Provide the (X, Y) coordinate of the cell's center where the given text is located.  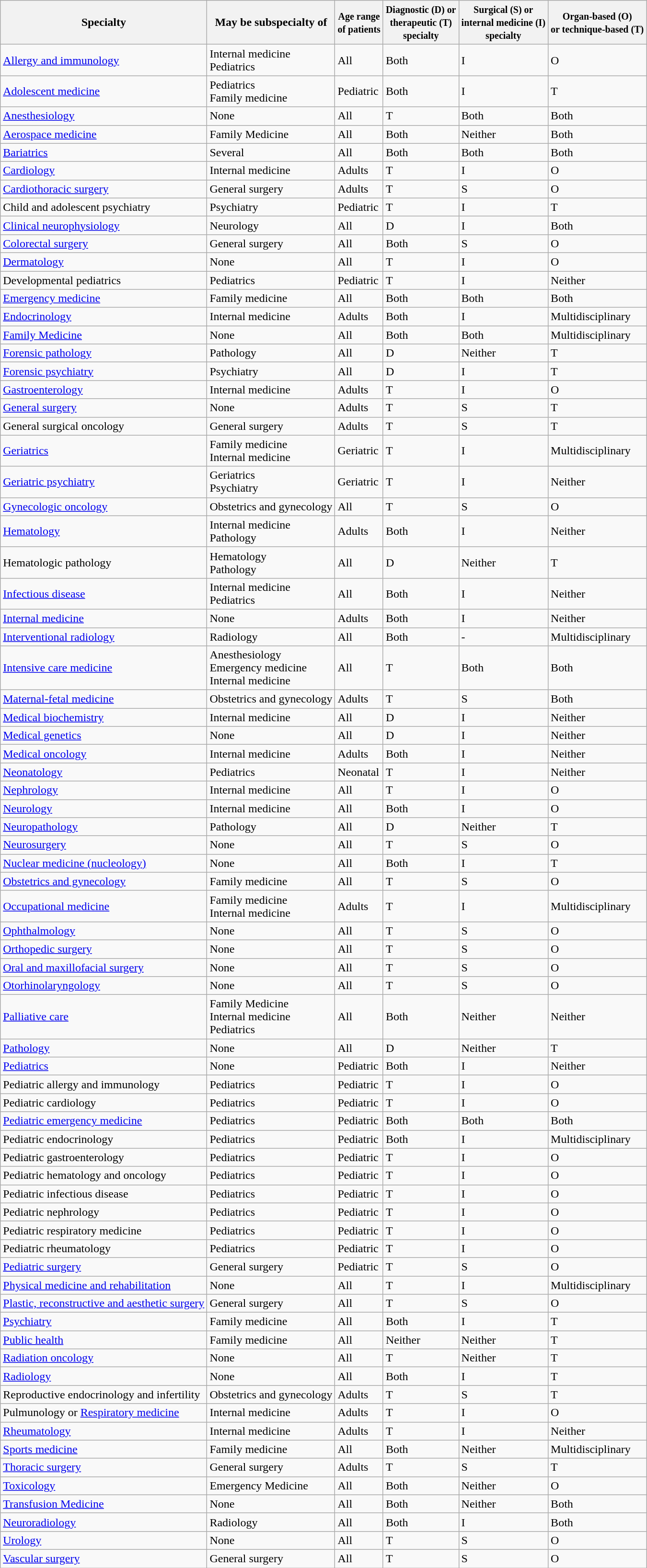
Plastic, reconstructive and aesthetic surgery (104, 1303)
Urology (104, 1540)
Neonatology (104, 772)
- (503, 637)
Family MedicineInternal medicinePediatrics (271, 1017)
Medical biochemistry (104, 717)
Toxicology (104, 1486)
Medical genetics (104, 736)
Medical oncology (104, 754)
Neonatal (359, 772)
May be subspecialty of (271, 23)
Diagnostic (D) ortherapeutic (T)specialty (421, 23)
Vascular surgery (104, 1558)
Neuroradiology (104, 1522)
Dermatology (104, 262)
Physical medicine and rehabilitation (104, 1285)
Pediatric cardiology (104, 1103)
Forensic pathology (104, 353)
Radiation oncology (104, 1358)
General surgical oncology (104, 426)
Pulmunology or Respiratory medicine (104, 1413)
Pediatric respiratory medicine (104, 1230)
Bariatrics (104, 152)
Geriatrics (104, 450)
Nephrology (104, 790)
Pediatric nephrology (104, 1212)
Specialty (104, 23)
HematologyPathology (271, 563)
Colorectal surgery (104, 243)
Ophthalmology (104, 931)
Forensic psychiatry (104, 371)
Clinical neurophysiology (104, 225)
Allergy and immunology (104, 60)
Pediatric gastroenterology (104, 1157)
Public health (104, 1340)
Surgical (S) orinternal medicine (I)specialty (503, 23)
Pediatric hematology and oncology (104, 1176)
Adolescent medicine (104, 91)
Gastroenterology (104, 390)
Interventional radiology (104, 637)
PediatricsFamily medicine (271, 91)
Rheumatology (104, 1431)
Gynecologic oncology (104, 507)
Developmental pediatrics (104, 280)
Thoracic surgery (104, 1467)
Organ-based (O)or technique-based (T) (597, 23)
Palliative care (104, 1017)
Neuropathology (104, 827)
Occupational medicine (104, 906)
Emergency Medicine (271, 1486)
Maternal-fetal medicine (104, 699)
Pediatric endocrinology (104, 1139)
Cardiology (104, 171)
GeriatricsPsychiatry (271, 482)
Sports medicine (104, 1449)
Pediatric rheumatology (104, 1248)
Reproductive endocrinology and infertility (104, 1395)
Oral and maxillofacial surgery (104, 968)
Anesthesiology (104, 116)
Orthopedic surgery (104, 949)
Pediatric allergy and immunology (104, 1084)
Pediatric surgery (104, 1267)
Pediatric infectious disease (104, 1194)
Several (271, 152)
Hematology (104, 531)
Transfusion Medicine (104, 1504)
Pediatric emergency medicine (104, 1121)
Neurosurgery (104, 845)
Otorhinolaryngology (104, 986)
Geriatric psychiatry (104, 482)
Internal medicinePathology (271, 531)
Emergency medicine (104, 299)
Infectious disease (104, 593)
Cardiothoracic surgery (104, 189)
AnesthesiologyEmergency medicineInternal medicine (271, 668)
Aerospace medicine (104, 134)
Hematologic pathology (104, 563)
Age rangeof patients (359, 23)
Endocrinology (104, 317)
Child and adolescent psychiatry (104, 207)
Nuclear medicine (nucleology) (104, 863)
Intensive care medicine (104, 668)
